For the text-containing cell, return its midpoint in (x, y) coordinate format. 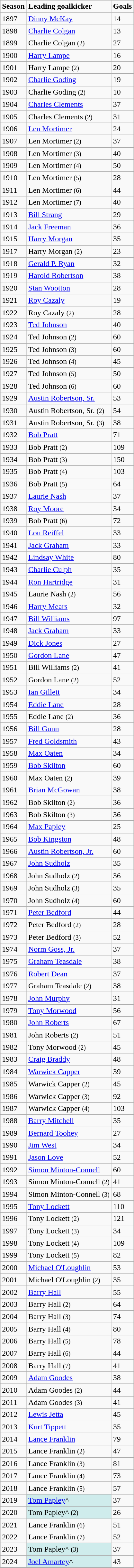
1926 (13, 362)
1920 (13, 288)
1958 (13, 753)
92 (122, 1096)
74 (122, 1316)
2013 (13, 1427)
1917 (13, 251)
2023 (13, 1549)
1930 (13, 410)
Robert Dean (69, 974)
1969 (13, 888)
20 (122, 68)
1957 (13, 741)
Austin Robertson, Sr. (3) (69, 423)
Charlie Colgan (69, 31)
Len Mortimer (2) (69, 141)
Jack Freeman (69, 227)
2021 (13, 1525)
1997 (13, 1231)
Tom Papley^ (2) (69, 1512)
Michael O'Loughlin (69, 1268)
Norm Goss, Jr. (69, 949)
Barry Hall (4) (69, 1329)
1946 (13, 606)
2011 (13, 1402)
Bill Williams (69, 619)
54 (122, 410)
Tony Lockett (2) (69, 1219)
1906 (13, 129)
Max Papley (69, 827)
1972 (13, 925)
Bob Skilton (2) (69, 802)
1996 (13, 1219)
Simon Minton-Connell (69, 1170)
1909 (13, 166)
2016 (13, 1463)
67 (122, 1023)
Lance Franklin (5) (69, 1488)
1936 (13, 484)
1914 (13, 227)
Lindsay White (69, 558)
Ted Johnson (4) (69, 362)
1934 (13, 459)
Charlie Goding (2) (69, 92)
1897 (13, 19)
1950 (13, 655)
1908 (13, 153)
2022 (13, 1537)
1918 (13, 263)
Charlie Culph (69, 570)
71 (122, 435)
1921 (13, 300)
Ted Johnson (6) (69, 386)
1931 (13, 423)
2004 (13, 1316)
2014 (13, 1439)
1949 (13, 643)
1992 (13, 1170)
Bob Pratt (4) (69, 472)
1952 (13, 680)
Adam Goodes (2) (69, 1390)
Tony Lockett (5) (69, 1255)
Fred Goldsmith (69, 741)
Barry Hall (2) (69, 1304)
Bob Pratt (3) (69, 459)
Warwick Capper (4) (69, 1108)
1898 (13, 31)
82 (122, 1255)
1963 (13, 815)
1956 (13, 729)
Dinny McKay (69, 19)
Peter Bedford (2) (69, 925)
1982 (13, 1047)
Len Mortimer (7) (69, 202)
Ron Hartridge (69, 582)
Warwick Capper (3) (69, 1096)
1900 (13, 55)
1943 (13, 570)
Bill Williams (2) (69, 668)
1955 (13, 716)
24 (122, 129)
Austin Robertson, Sr. (2) (69, 410)
Max Oaten (2) (69, 778)
1995 (13, 1206)
Lance Franklin (2) (69, 1451)
John Murphy (69, 998)
1944 (13, 582)
1928 (13, 386)
Lance Franklin (6) (69, 1525)
1904 (13, 104)
Lou Reiffel (69, 533)
Simon Minton-Connell (3) (69, 1194)
Harry Lampe (2) (69, 68)
16 (122, 55)
1932 (13, 435)
Barry Hall (5) (69, 1341)
Warwick Capper (69, 1072)
Austin Robertson, Sr. (69, 398)
Lance Franklin (4) (69, 1476)
57 (122, 1488)
Goals (122, 6)
2001 (13, 1280)
John Sudholz (69, 863)
2003 (13, 1304)
Ted Johnson (3) (69, 349)
Leading goalkicker (69, 6)
2010 (13, 1390)
1987 (13, 1108)
1983 (13, 1059)
2024 (13, 1562)
1954 (13, 704)
Stan Wootton (69, 288)
Len Mortimer (4) (69, 166)
1994 (13, 1194)
Charlie Goding (69, 80)
2019 (13, 1500)
1968 (13, 876)
1938 (13, 508)
Tony Lockett (69, 1206)
Gordon Lane (69, 655)
1979 (13, 1010)
1977 (13, 986)
Tony Morwood (69, 1010)
150 (122, 459)
1976 (13, 974)
1915 (13, 239)
1980 (13, 1023)
1967 (13, 863)
1919 (13, 276)
79 (122, 1439)
Bernard Toohey (69, 1133)
1935 (13, 472)
1912 (13, 202)
Eddie Lane (2) (69, 716)
73 (122, 1476)
Adam Goodes (3) (69, 1402)
Barry Hall (7) (69, 1366)
John Sudholz (4) (69, 900)
Peter Bedford (3) (69, 937)
1971 (13, 912)
Roy Cazaly (69, 300)
Roy Cazaly (2) (69, 312)
1924 (13, 337)
1959 (13, 766)
Adam Goodes (69, 1378)
Charles Clements (69, 104)
1901 (13, 68)
Len Mortimer (6) (69, 190)
1923 (13, 325)
Ted Johnson (69, 325)
1986 (13, 1096)
2002 (13, 1292)
1910 (13, 178)
Jim West (69, 1145)
Graham Teasdale (2) (69, 986)
Harold Robertson (69, 276)
1913 (13, 215)
1905 (13, 116)
1975 (13, 962)
1927 (13, 374)
72 (122, 521)
Peter Bedford (69, 912)
2005 (13, 1329)
1951 (13, 668)
Barry Hall (6) (69, 1353)
Tony Lockett (3) (69, 1231)
Harry Morgan (2) (69, 251)
1953 (13, 692)
1947 (13, 619)
Simon Minton-Connell (2) (69, 1182)
78 (122, 1341)
Tom Papley^ (69, 1500)
Brian McGowan (69, 790)
2000 (13, 1268)
68 (122, 1194)
1961 (13, 790)
25 (122, 827)
Lance Franklin (69, 1439)
1939 (13, 521)
Bob Pratt (5) (69, 484)
Graham Teasdale (69, 962)
Len Mortimer (3) (69, 153)
97 (122, 619)
1960 (13, 778)
2007 (13, 1353)
John Roberts (69, 1023)
1988 (13, 1121)
Ian Gillett (69, 692)
Tony Morwood (2) (69, 1047)
John Sudholz (2) (69, 876)
1981 (13, 1035)
14 (122, 19)
Len Mortimer (5) (69, 178)
Charlie Colgan (2) (69, 43)
1940 (13, 533)
1966 (13, 851)
1990 (13, 1145)
Roy Moore (69, 508)
Tony Lockett (4) (69, 1243)
55 (122, 1292)
1899 (13, 43)
1991 (13, 1158)
Tom Papley^ (3) (69, 1549)
1925 (13, 349)
23 (122, 251)
1903 (13, 92)
2012 (13, 1415)
Craig Braddy (69, 1059)
Charles Clements (2) (69, 116)
1937 (13, 496)
Ted Johnson (2) (69, 337)
Bob Pratt (6) (69, 521)
1998 (13, 1243)
Bill Gunn (69, 729)
Harry Morgan (69, 239)
Warwick Capper (2) (69, 1084)
2018 (13, 1488)
1945 (13, 594)
1978 (13, 998)
1984 (13, 1072)
110 (122, 1206)
1929 (13, 398)
1974 (13, 949)
Michael O'Loughlin (2) (69, 1280)
Season (13, 6)
Austin Robertson, Jr. (69, 851)
Max Oaten (69, 753)
John Roberts (2) (69, 1035)
Bill Strang (69, 215)
2020 (13, 1512)
1941 (13, 545)
Lance Franklin (7) (69, 1537)
Eddie Lane (69, 704)
1902 (13, 80)
29 (122, 215)
Laurie Nash (69, 496)
Barry Hall (3) (69, 1316)
Dick Jones (69, 643)
Gordon Lane (2) (69, 680)
1948 (13, 631)
1993 (13, 1182)
Gerald P. Ryan (69, 263)
Ted Johnson (5) (69, 374)
2015 (13, 1451)
2006 (13, 1341)
Harry Lampe (69, 55)
Barry Hall (69, 1292)
John Sudholz (3) (69, 888)
Harry Mears (69, 606)
1962 (13, 802)
1911 (13, 190)
Barry Mitchell (69, 1121)
Lance Franklin (3) (69, 1463)
Lewis Jetta (69, 1415)
1970 (13, 900)
1922 (13, 312)
1999 (13, 1255)
1973 (13, 937)
13 (122, 31)
Joel Amartey^ (69, 1562)
10 (122, 92)
2017 (13, 1476)
Bob Skilton (3) (69, 815)
Len Mortimer (69, 129)
1942 (13, 558)
Bob Pratt (69, 435)
1907 (13, 141)
Jason Love (69, 1158)
2008 (13, 1366)
26 (122, 1512)
1933 (13, 447)
Bob Kingston (69, 839)
Laurie Nash (2) (69, 594)
Bob Pratt (2) (69, 447)
121 (122, 1219)
1985 (13, 1084)
1964 (13, 827)
1965 (13, 839)
Kurt Tippett (69, 1427)
1989 (13, 1133)
Bob Skilton (69, 766)
2009 (13, 1378)
81 (122, 1463)
